Search for the cell housing the specified text and yield its (x, y) center coordinate. 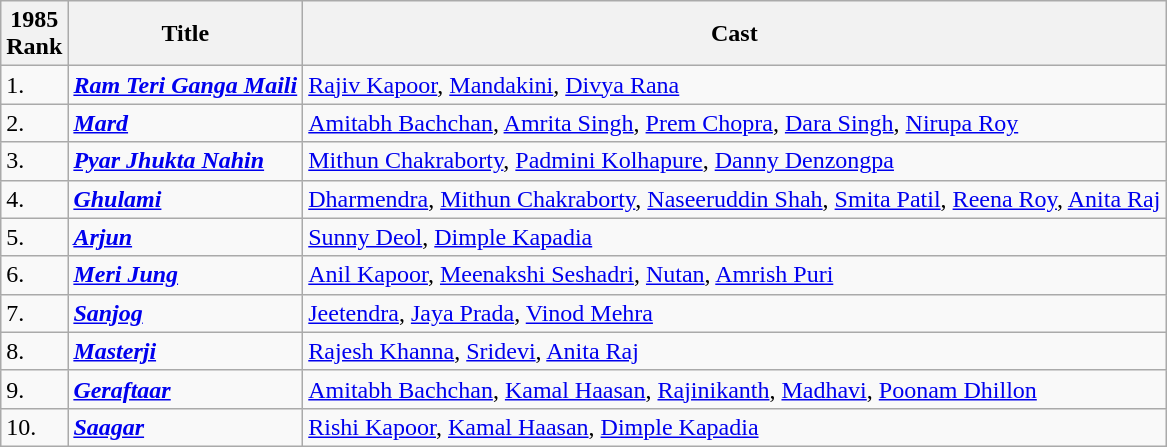
Pyar Jhukta Nahin (186, 161)
Mard (186, 123)
8. (34, 351)
Anil Kapoor, Meenakshi Seshadri, Nutan, Amrish Puri (734, 275)
10. (34, 427)
1985Rank (34, 34)
Cast (734, 34)
7. (34, 313)
Sunny Deol, Dimple Kapadia (734, 237)
Dharmendra, Mithun Chakraborty, Naseeruddin Shah, Smita Patil, Reena Roy, Anita Raj (734, 199)
Arjun (186, 237)
Saagar (186, 427)
1. (34, 85)
3. (34, 161)
Jeetendra, Jaya Prada, Vinod Mehra (734, 313)
Sanjog (186, 313)
Ram Teri Ganga Maili (186, 85)
Rishi Kapoor, Kamal Haasan, Dimple Kapadia (734, 427)
2. (34, 123)
Title (186, 34)
Amitabh Bachchan, Amrita Singh, Prem Chopra, Dara Singh, Nirupa Roy (734, 123)
Amitabh Bachchan, Kamal Haasan, Rajinikanth, Madhavi, Poonam Dhillon (734, 389)
Rajiv Kapoor, Mandakini, Divya Rana (734, 85)
Mithun Chakraborty, Padmini Kolhapure, Danny Denzongpa (734, 161)
Geraftaar (186, 389)
Masterji (186, 351)
Meri Jung (186, 275)
5. (34, 237)
9. (34, 389)
Ghulami (186, 199)
4. (34, 199)
6. (34, 275)
Rajesh Khanna, Sridevi, Anita Raj (734, 351)
